Locate the cell with the specified text and output its [x, y] center coordinate. 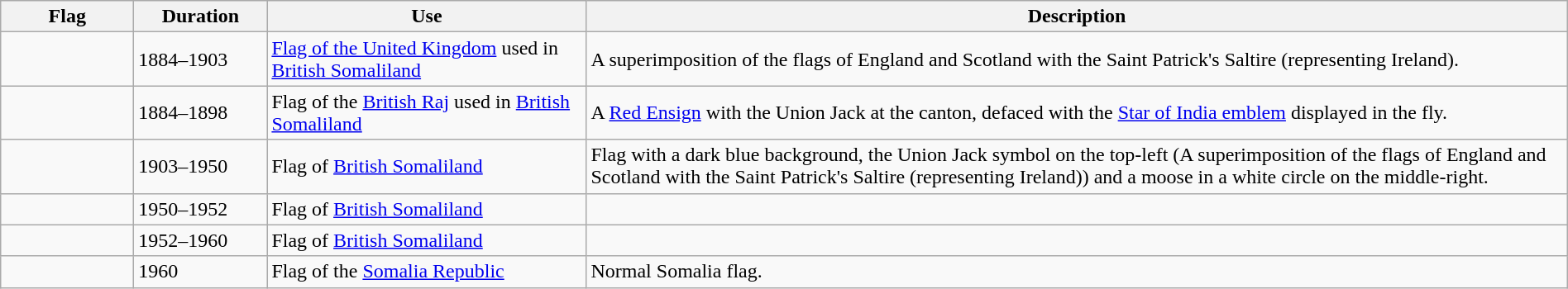
1960 [200, 272]
Normal Somalia flag. [1077, 272]
1884–1903 [200, 59]
Duration [200, 17]
Flag of the British Raj used in British Somaliland [427, 112]
Flag of the United Kingdom used in British Somaliland [427, 59]
1903–1950 [200, 167]
1884–1898 [200, 112]
Flag [68, 17]
Use [427, 17]
A Red Ensign with the Union Jack at the canton, defaced with the Star of India emblem displayed in the fly. [1077, 112]
Flag of the Somalia Republic [427, 272]
Description [1077, 17]
A superimposition of the flags of England and Scotland with the Saint Patrick's Saltire (representing Ireland). [1077, 59]
1950–1952 [200, 209]
1952–1960 [200, 240]
